Extract the (x, y) coordinate from the center of the cell holding the provided text.  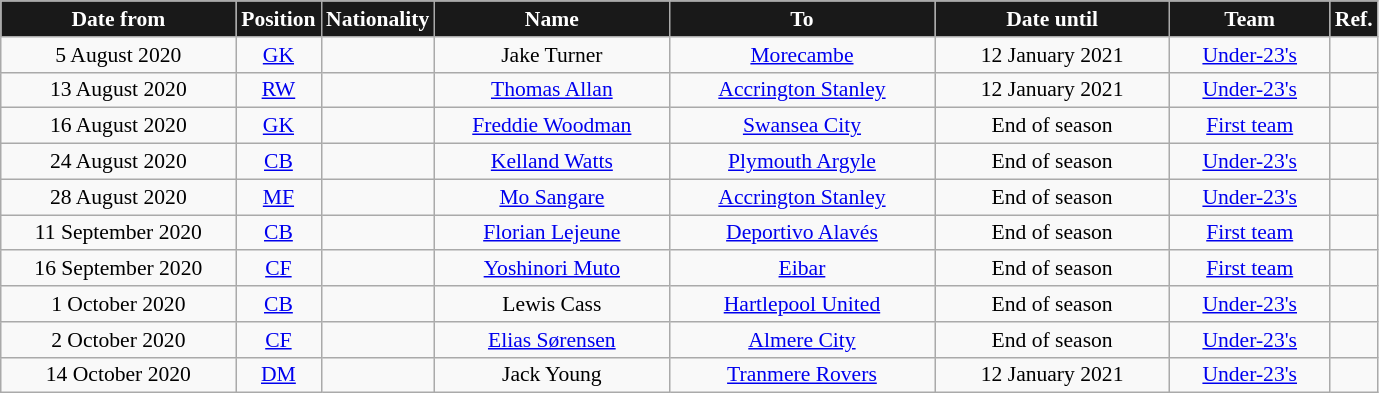
28 August 2020 (118, 197)
Team (1250, 19)
Plymouth Argyle (802, 162)
Jake Turner (552, 55)
Swansea City (802, 126)
Morecambe (802, 55)
Hartlepool United (802, 304)
Kelland Watts (552, 162)
Date from (118, 19)
Yoshinori Muto (552, 269)
Deportivo Alavés (802, 233)
MF (278, 197)
Position (278, 19)
16 August 2020 (118, 126)
16 September 2020 (118, 269)
Jack Young (552, 375)
Mo Sangare (552, 197)
Freddie Woodman (552, 126)
Lewis Cass (552, 304)
RW (278, 90)
13 August 2020 (118, 90)
Almere City (802, 340)
1 October 2020 (118, 304)
DM (278, 375)
Thomas Allan (552, 90)
5 August 2020 (118, 55)
24 August 2020 (118, 162)
14 October 2020 (118, 375)
Eibar (802, 269)
Ref. (1354, 19)
Name (552, 19)
Date until (1052, 19)
Tranmere Rovers (802, 375)
Nationality (378, 19)
To (802, 19)
Elias Sørensen (552, 340)
11 September 2020 (118, 233)
2 October 2020 (118, 340)
Florian Lejeune (552, 233)
